From the cell containing the given text, extract its center point as [x, y] coordinate. 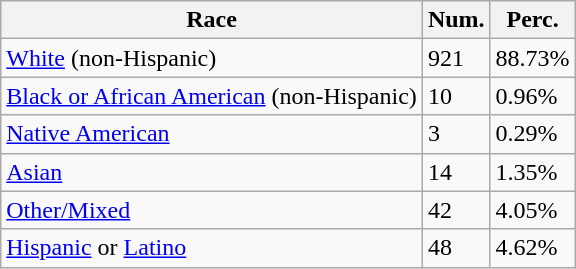
Perc. [532, 20]
Race [212, 20]
4.62% [532, 248]
10 [456, 96]
0.96% [532, 96]
48 [456, 248]
921 [456, 58]
Num. [456, 20]
14 [456, 172]
0.29% [532, 134]
3 [456, 134]
42 [456, 210]
Asian [212, 172]
1.35% [532, 172]
White (non-Hispanic) [212, 58]
Other/Mixed [212, 210]
Black or African American (non-Hispanic) [212, 96]
88.73% [532, 58]
Native American [212, 134]
Hispanic or Latino [212, 248]
4.05% [532, 210]
